Scan for the cell matching the given text and deliver its (x, y) coordinate at center. 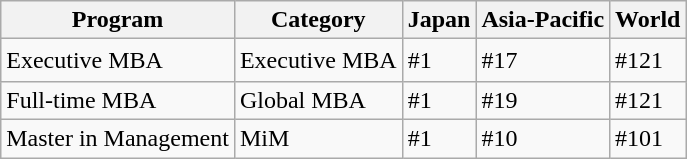
Global MBA (318, 100)
#10 (543, 138)
Asia-Pacific (543, 20)
Full-time MBA (118, 100)
#19 (543, 100)
Program (118, 20)
Japan (439, 20)
#101 (648, 138)
MiM (318, 138)
World (648, 20)
Master in Management (118, 138)
Category (318, 20)
#17 (543, 60)
